From the cell containing the given text, extract its center point as [X, Y] coordinate. 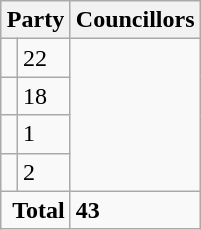
18 [44, 96]
1 [44, 134]
Party [36, 20]
22 [44, 58]
Councillors [135, 20]
Total [36, 210]
2 [44, 172]
43 [135, 210]
